Determine the [X, Y] coordinate at the center of the cell enclosing the given text.  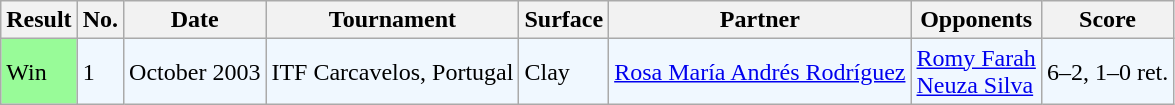
Partner [760, 20]
Date [195, 20]
No. [100, 20]
Opponents [976, 20]
6–2, 1–0 ret. [1107, 72]
Result [39, 20]
Rosa María Andrés Rodríguez [760, 72]
Win [39, 72]
ITF Carcavelos, Portugal [392, 72]
Tournament [392, 20]
Romy Farah Neuza Silva [976, 72]
Surface [564, 20]
October 2003 [195, 72]
Score [1107, 20]
1 [100, 72]
Clay [564, 72]
